Extract the [X, Y] coordinate from the center of the cell holding the provided text.  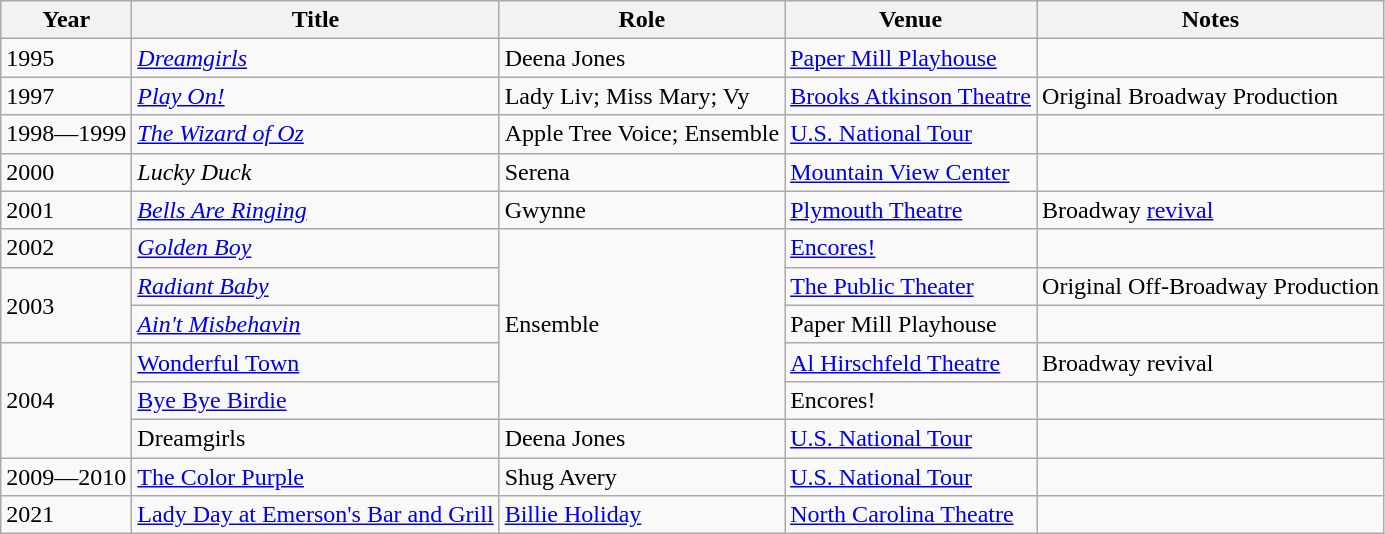
Venue [911, 20]
Notes [1211, 20]
The Wizard of Oz [316, 134]
North Carolina Theatre [911, 515]
Ensemble [642, 324]
Play On! [316, 96]
Role [642, 20]
Lady Liv; Miss Mary; Vy [642, 96]
Plymouth Theatre [911, 210]
2009—2010 [66, 477]
Serena [642, 172]
Al Hirschfeld Theatre [911, 362]
Radiant Baby [316, 286]
Golden Boy [316, 248]
2001 [66, 210]
Billie Holiday [642, 515]
Gwynne [642, 210]
2004 [66, 400]
1997 [66, 96]
Mountain View Center [911, 172]
Bells Are Ringing [316, 210]
1998—1999 [66, 134]
2021 [66, 515]
Title [316, 20]
Lady Day at Emerson's Bar and Grill [316, 515]
1995 [66, 58]
Original Broadway Production [1211, 96]
The Color Purple [316, 477]
Year [66, 20]
Apple Tree Voice; Ensemble [642, 134]
Bye Bye Birdie [316, 400]
Wonderful Town [316, 362]
2000 [66, 172]
Lucky Duck [316, 172]
2002 [66, 248]
Shug Avery [642, 477]
2003 [66, 305]
Brooks Atkinson Theatre [911, 96]
Original Off-Broadway Production [1211, 286]
Ain't Misbehavin [316, 324]
The Public Theater [911, 286]
